Find where the given text appears and provide that cell's center as (X, Y) coordinate. 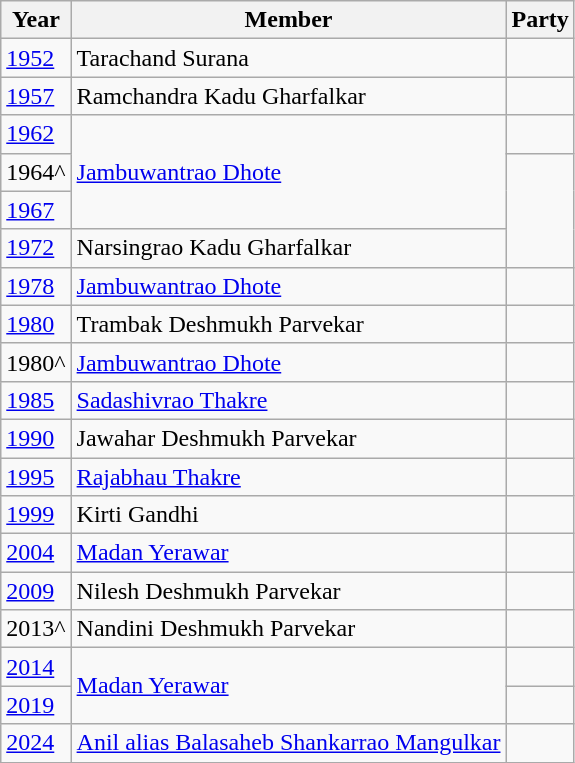
1962 (36, 134)
1999 (36, 515)
1995 (36, 477)
1980 (36, 324)
2019 (36, 705)
Year (36, 20)
Kirti Gandhi (288, 515)
2024 (36, 743)
1972 (36, 248)
Tarachand Surana (288, 58)
2004 (36, 553)
Member (288, 20)
1978 (36, 286)
Jawahar Deshmukh Parvekar (288, 438)
1990 (36, 438)
Rajabhau Thakre (288, 477)
Anil alias Balasaheb Shankarrao Mangulkar (288, 743)
Sadashivrao Thakre (288, 400)
Ramchandra Kadu Gharfalkar (288, 96)
Party (540, 20)
Narsingrao Kadu Gharfalkar (288, 248)
1957 (36, 96)
1952 (36, 58)
1967 (36, 210)
2014 (36, 667)
1964^ (36, 172)
Nilesh Deshmukh Parvekar (288, 591)
Nandini Deshmukh Parvekar (288, 629)
1980^ (36, 362)
Trambak Deshmukh Parvekar (288, 324)
2009 (36, 591)
1985 (36, 400)
2013^ (36, 629)
